Return [X, Y] of the center of cell containing provided text 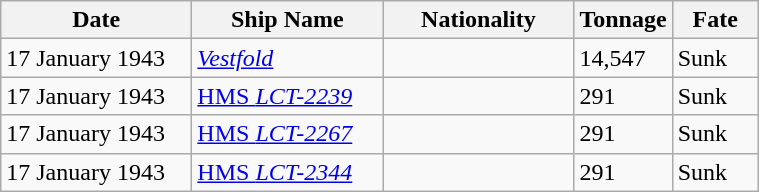
HMS LCT-2239 [288, 96]
Date [96, 20]
Tonnage [623, 20]
Vestfold [288, 58]
HMS LCT-2267 [288, 134]
Fate [715, 20]
HMS LCT-2344 [288, 172]
14,547 [623, 58]
Nationality [478, 20]
Ship Name [288, 20]
